Detect which cell encompasses the target text, then output its [x, y] center coordinate. 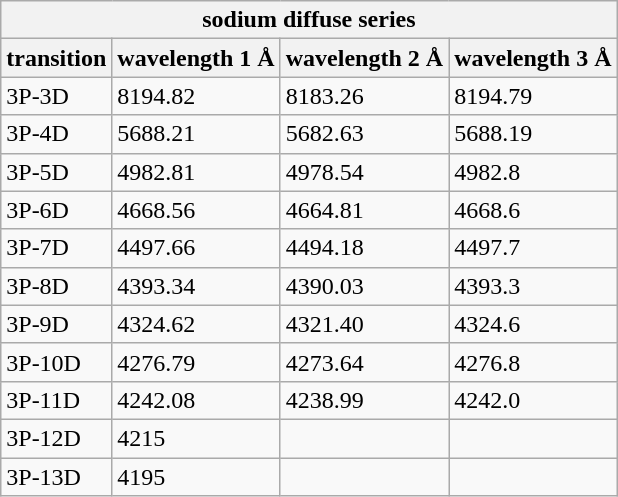
3P-3D [56, 96]
4982.81 [196, 172]
8194.79 [533, 96]
4276.8 [533, 362]
3P-7D [56, 248]
4393.3 [533, 286]
4324.62 [196, 324]
4242.0 [533, 400]
3P-5D [56, 172]
4664.81 [364, 210]
3P-13D [56, 477]
wavelength 3 Å [533, 58]
transition [56, 58]
5682.63 [364, 134]
3P-8D [56, 286]
3P-12D [56, 438]
4321.40 [364, 324]
3P-9D [56, 324]
4273.64 [364, 362]
4497.66 [196, 248]
4324.6 [533, 324]
4668.6 [533, 210]
5688.19 [533, 134]
4668.56 [196, 210]
4494.18 [364, 248]
8183.26 [364, 96]
4497.7 [533, 248]
4393.34 [196, 286]
5688.21 [196, 134]
4276.79 [196, 362]
4390.03 [364, 286]
3P-11D [56, 400]
4195 [196, 477]
4978.54 [364, 172]
3P-10D [56, 362]
3P-4D [56, 134]
3P-6D [56, 210]
4238.99 [364, 400]
4982.8 [533, 172]
sodium diffuse series [309, 20]
4215 [196, 438]
wavelength 2 Å [364, 58]
wavelength 1 Å [196, 58]
4242.08 [196, 400]
8194.82 [196, 96]
